From the cell containing the given text, extract its center point as (X, Y) coordinate. 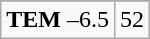
TEM –6.5 (58, 20)
52 (132, 20)
